For the text-containing cell, return its midpoint in [X, Y] coordinate format. 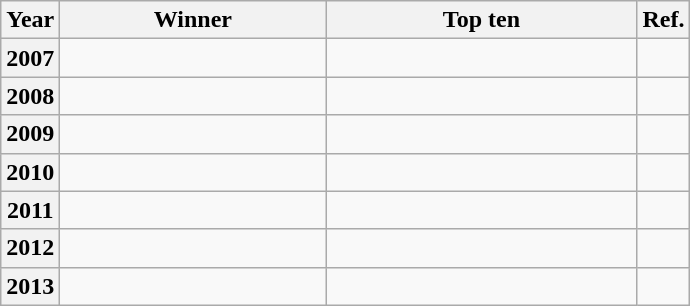
2013 [30, 286]
Top ten [482, 20]
2007 [30, 58]
2009 [30, 134]
Winner [193, 20]
Ref. [664, 20]
2011 [30, 210]
2008 [30, 96]
2012 [30, 248]
Year [30, 20]
2010 [30, 172]
